Find where the given text appears and provide that cell's center as [X, Y] coordinate. 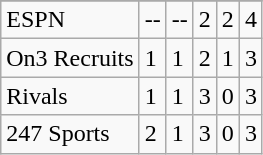
247 Sports [70, 134]
Rivals [70, 96]
ESPN [70, 20]
4 [250, 20]
On3 Recruits [70, 58]
